Find where the given text appears and provide that cell's center as [x, y] coordinate. 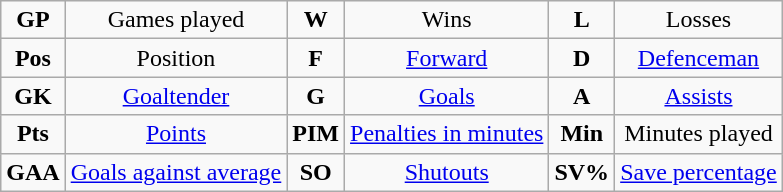
A [582, 96]
GK [33, 96]
Pts [33, 134]
PIM [316, 134]
Penalties in minutes [447, 134]
Forward [447, 58]
Minutes played [699, 134]
Losses [699, 20]
D [582, 58]
Save percentage [699, 172]
SO [316, 172]
F [316, 58]
Pos [33, 58]
GP [33, 20]
GAA [33, 172]
L [582, 20]
Position [176, 58]
SV% [582, 172]
Goals [447, 96]
G [316, 96]
Goaltender [176, 96]
Shutouts [447, 172]
Wins [447, 20]
Goals against average [176, 172]
Defenceman [699, 58]
W [316, 20]
Games played [176, 20]
Min [582, 134]
Assists [699, 96]
Points [176, 134]
